For the text-containing cell, return its midpoint in [X, Y] coordinate format. 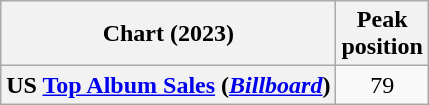
Peakposition [382, 34]
US Top Album Sales (Billboard) [168, 85]
79 [382, 85]
Chart (2023) [168, 34]
